From the cell containing the given text, extract its center point as [x, y] coordinate. 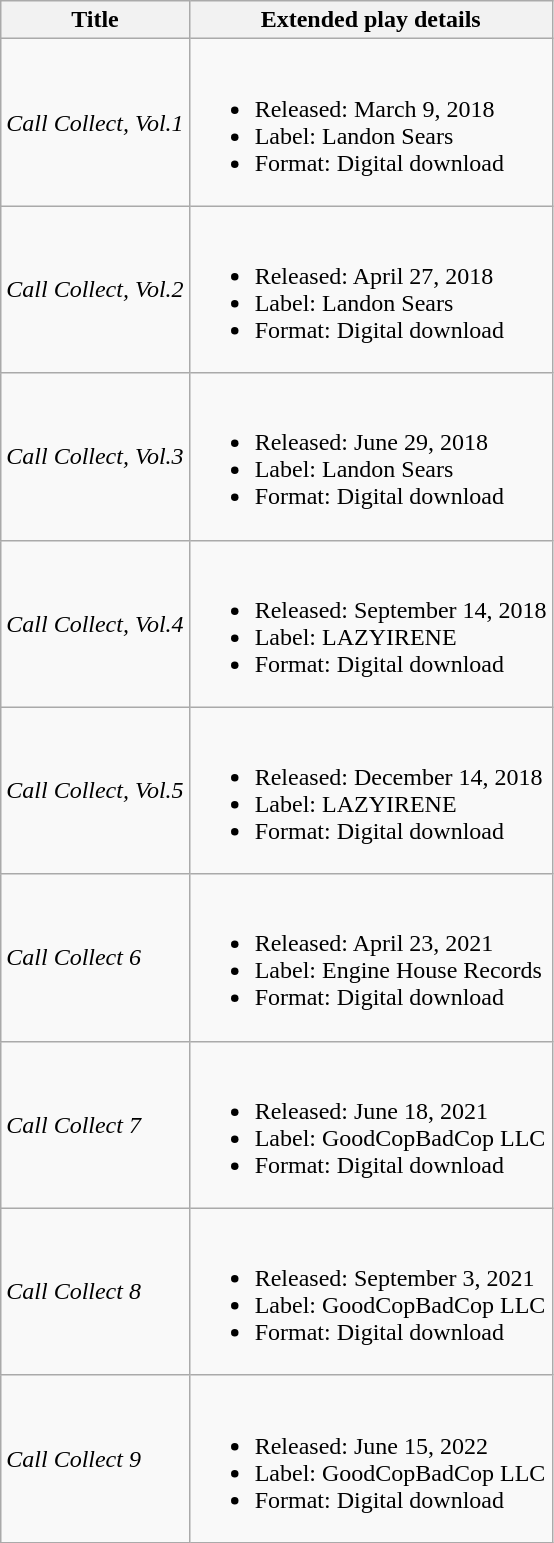
Released: September 3, 2021Label: GoodCopBadCop LLCFormat: Digital download [370, 1292]
Call Collect, Vol.2 [95, 290]
Released: March 9, 2018Label: Landon SearsFormat: Digital download [370, 122]
Call Collect, Vol.5 [95, 790]
Released: April 23, 2021Label: Engine House RecordsFormat: Digital download [370, 958]
Call Collect 6 [95, 958]
Call Collect 7 [95, 1124]
Call Collect 9 [95, 1458]
Released: December 14, 2018Label: LAZYIRENEFormat: Digital download [370, 790]
Call Collect, Vol.4 [95, 624]
Released: September 14, 2018Label: LAZYIRENEFormat: Digital download [370, 624]
Title [95, 20]
Released: April 27, 2018Label: Landon SearsFormat: Digital download [370, 290]
Call Collect, Vol.3 [95, 456]
Released: June 18, 2021Label: GoodCopBadCop LLCFormat: Digital download [370, 1124]
Released: June 29, 2018Label: Landon SearsFormat: Digital download [370, 456]
Extended play details [370, 20]
Call Collect, Vol.1 [95, 122]
Call Collect 8 [95, 1292]
Released: June 15, 2022Label: GoodCopBadCop LLCFormat: Digital download [370, 1458]
